Provide the (x, y) coordinate of the cell's center where the given text is located.  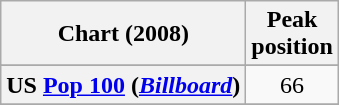
US Pop 100 (Billboard) (124, 85)
Chart (2008) (124, 34)
Peakposition (292, 34)
66 (292, 85)
